Output the (x, y) coordinate of the center of the cell containing the given text.  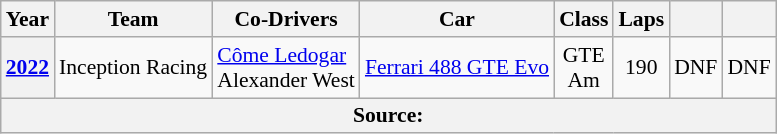
190 (641, 68)
GTEAm (584, 68)
Côme Ledogar Alexander West (286, 68)
Co-Drivers (286, 19)
2022 (28, 68)
Class (584, 19)
Inception Racing (133, 68)
Year (28, 19)
Car (457, 19)
Laps (641, 19)
Source: (388, 116)
Ferrari 488 GTE Evo (457, 68)
Team (133, 19)
